Provide the [x, y] coordinate of the cell's center where the given text is located.  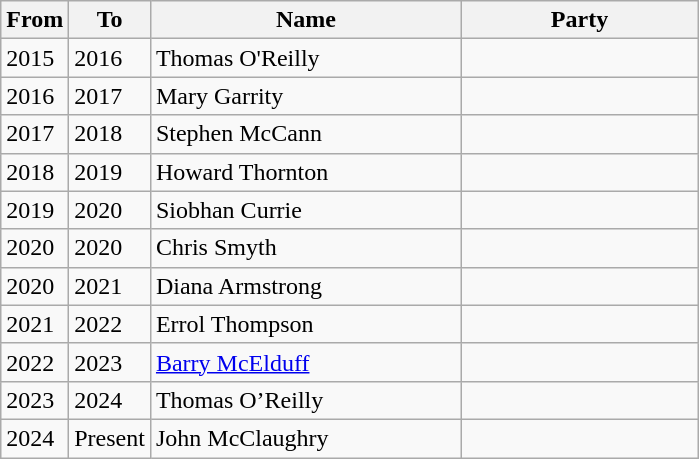
Thomas O’Reilly [306, 400]
Name [306, 20]
To [110, 20]
2015 [35, 58]
Mary Garrity [306, 96]
Present [110, 438]
John McClaughry [306, 438]
Thomas O'Reilly [306, 58]
Party [579, 20]
Howard Thornton [306, 172]
Barry McElduff [306, 362]
Chris Smyth [306, 248]
Diana Armstrong [306, 286]
From [35, 20]
Stephen McCann [306, 134]
Siobhan Currie [306, 210]
Errol Thompson [306, 324]
